From the cell containing the given text, extract its center point as (X, Y) coordinate. 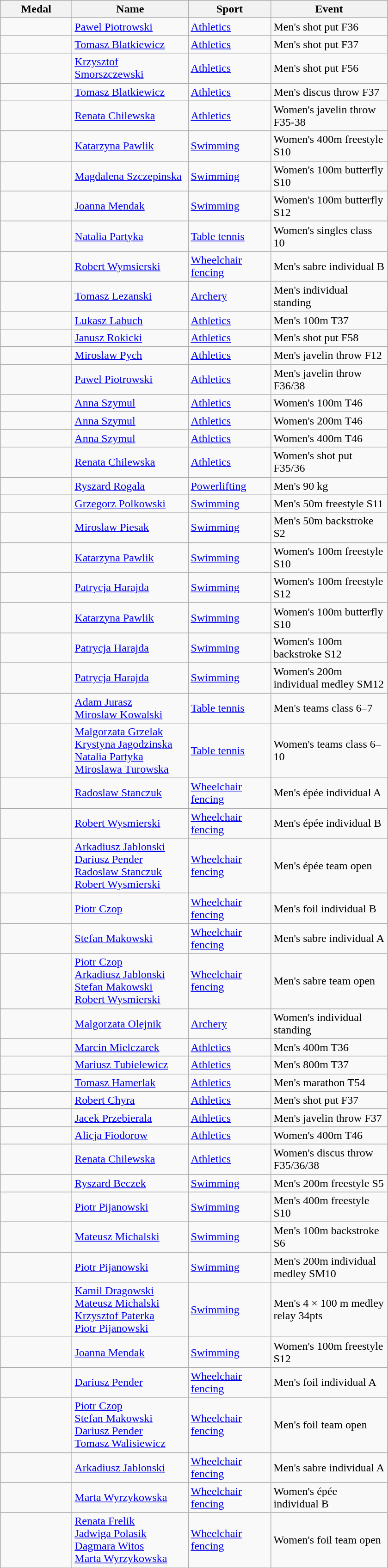
Men's javelin throw F36/38 (329, 379)
Men's shot put F58 (329, 338)
Women's 200m T46 (329, 421)
Women's individual standing (329, 1024)
Men's 100m backstroke S6 (329, 1237)
Men's foil team open (329, 1425)
Men's marathon T54 (329, 1082)
Piotr Czop Stefan Makowski Dariusz Pender Tomasz Walisiewicz (130, 1425)
Men's sabre team open (329, 981)
Men's sabre individual B (329, 266)
Men's 800m T37 (329, 1065)
Men's épée individual A (329, 793)
Marta Wyrzykowska (130, 1497)
Janusz Rokicki (130, 338)
Tomasz Hamerlak (130, 1082)
Radoslaw Stanczuk (130, 793)
Malgorzata Grzelak Krystyna Jagodzinska Natalia Partyka Miroslawa Turowska (130, 751)
Adam Jurasz Miroslaw Kowalski (130, 707)
Medal (36, 9)
Grzegorz Polkowski (130, 504)
Men's shot put F36 (329, 27)
Sport (229, 9)
Women's singles class 10 (329, 236)
Tomasz Lezanski (130, 296)
Robert Chyra (130, 1100)
Ryszard Rogala (130, 486)
Women's 100m butterfly S12 (329, 206)
Women's 100m freestyle S10 (329, 558)
Women's 400m freestyle S10 (329, 146)
Men's 400m freestyle S10 (329, 1207)
Men's teams class 6–7 (329, 707)
Robert Wymsierski (130, 266)
Magdalena Szczepinska (130, 176)
Lukasz Labuch (130, 320)
Dariusz Pender (130, 1383)
Event (329, 9)
Kamil Dragowski Mateusz Michalski Krzysztof Paterka Piotr Pijanowski (130, 1310)
Men's 100m T37 (329, 320)
Robert Wysmierski (130, 823)
Mariusz Tubielewicz (130, 1065)
Women's 200m individual medley SM12 (329, 678)
Name (130, 9)
Men's épée individual B (329, 823)
Miroslaw Pych (130, 356)
Men's 400m T36 (329, 1047)
Men's individual standing (329, 296)
Men's javelin throw F12 (329, 356)
Alicja Fiodorow (130, 1135)
Men's 4 × 100 m medley relay 34pts (329, 1310)
Jacek Przebierala (130, 1118)
Men's 90 kg (329, 486)
Arkadiusz Jablonski Dariusz Pender Radoslaw Stanczuk Robert Wysmierski (130, 866)
Women's shot put F35/36 (329, 462)
Mateusz Michalski (130, 1237)
Women's foil team open (329, 1540)
Women's épée individual B (329, 1497)
Powerlifting (229, 486)
Piotr Czop Arkadiusz Jablonski Stefan Makowski Robert Wysmierski (130, 981)
Women's teams class 6–10 (329, 751)
Women's 100m T46 (329, 403)
Men's 200m freestyle S5 (329, 1183)
Marcin Mielczarek (130, 1047)
Men's discus throw F37 (329, 92)
Miroslaw Piesak (130, 527)
Men's 50m backstroke S2 (329, 527)
Renata Frelik Jadwiga Polasik Dagmara Witos Marta Wyrzykowska (130, 1540)
Women's discus throw F35/36/38 (329, 1159)
Men's épée team open (329, 866)
Men's javelin throw F37 (329, 1118)
Women's javelin throw F35-38 (329, 116)
Men's 50m freestyle S11 (329, 504)
Natalia Partyka (130, 236)
Men's 200m individual medley SM10 (329, 1267)
Women's 100m backstroke S12 (329, 647)
Malgorzata Olejnik (130, 1024)
Arkadiusz Jablonski (130, 1468)
Krzysztof Smorszczewski (130, 68)
Men's shot put F56 (329, 68)
Ryszard Beczek (130, 1183)
Men's foil individual A (329, 1383)
Men's foil individual B (329, 908)
Stefan Makowski (130, 939)
Piotr Czop (130, 908)
